Identify which cell holds the provided text, then report its [x, y] central coordinate. 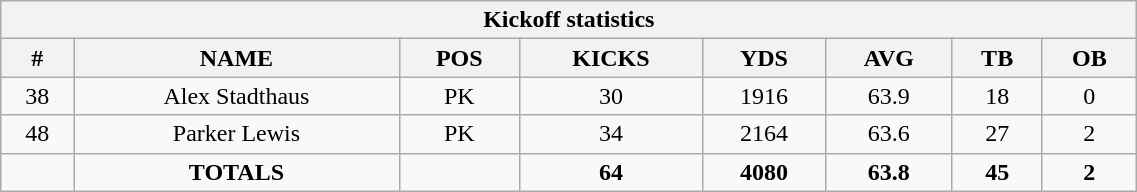
63.6 [888, 134]
AVG [888, 58]
TB [996, 58]
YDS [764, 58]
27 [996, 134]
OB [1090, 58]
# [38, 58]
18 [996, 96]
64 [610, 172]
30 [610, 96]
Parker Lewis [237, 134]
TOTALS [237, 172]
34 [610, 134]
KICKS [610, 58]
48 [38, 134]
63.9 [888, 96]
1916 [764, 96]
63.8 [888, 172]
2164 [764, 134]
38 [38, 96]
POS [459, 58]
4080 [764, 172]
0 [1090, 96]
Alex Stadthaus [237, 96]
45 [996, 172]
Kickoff statistics [569, 20]
NAME [237, 58]
